Locate the cell with the specified text and output its (X, Y) center coordinate. 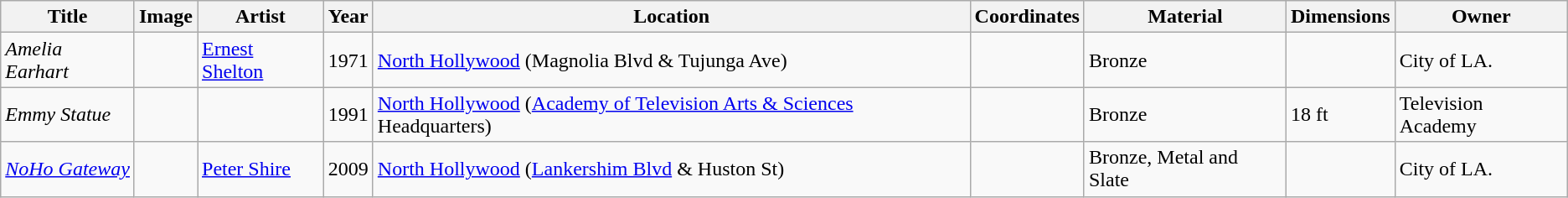
Title (68, 17)
Owner (1481, 17)
Artist (261, 17)
NoHo Gateway (68, 169)
Emmy Statue (68, 114)
2009 (348, 169)
Amelia Earhart (68, 60)
Coordinates (1027, 17)
1971 (348, 60)
Material (1184, 17)
Ernest Shelton (261, 60)
Peter Shire (261, 169)
18 ft (1340, 114)
Bronze, Metal and Slate (1184, 169)
Image (166, 17)
1991 (348, 114)
North Hollywood (Academy of Television Arts & Sciences Headquarters) (672, 114)
Location (672, 17)
Television Academy (1481, 114)
Dimensions (1340, 17)
Year (348, 17)
North Hollywood (Magnolia Blvd & Tujunga Ave) (672, 60)
North Hollywood (Lankershim Blvd & Huston St) (672, 169)
